For the text-containing cell, return its midpoint in [X, Y] coordinate format. 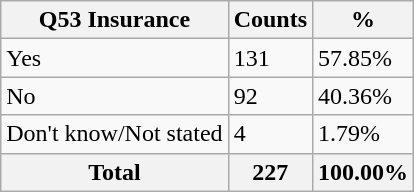
Total [114, 172]
Yes [114, 58]
131 [270, 58]
92 [270, 96]
227 [270, 172]
Don't know/Not stated [114, 134]
1.79% [364, 134]
100.00% [364, 172]
57.85% [364, 58]
40.36% [364, 96]
Counts [270, 20]
4 [270, 134]
Q53 Insurance [114, 20]
% [364, 20]
No [114, 96]
